Search for the cell housing the specified text and yield its [x, y] center coordinate. 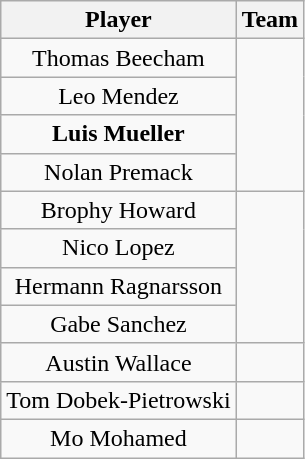
Nolan Premack [118, 172]
Luis Mueller [118, 134]
Team [270, 20]
Nico Lopez [118, 248]
Brophy Howard [118, 210]
Gabe Sanchez [118, 324]
Thomas Beecham [118, 58]
Mo Mohamed [118, 438]
Hermann Ragnarsson [118, 286]
Leo Mendez [118, 96]
Player [118, 20]
Austin Wallace [118, 362]
Tom Dobek-Pietrowski [118, 400]
